Determine the [x, y] coordinate at the center of the cell enclosing the given text.  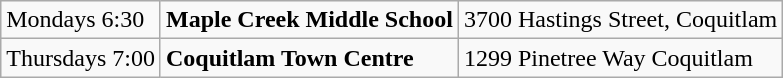
3700 Hastings Street, Coquitlam [620, 20]
Mondays 6:30 [81, 20]
Maple Creek Middle School [309, 20]
1299 Pinetree Way Coquitlam [620, 58]
Coquitlam Town Centre [309, 58]
Thursdays 7:00 [81, 58]
